Scan for the cell matching the given text and deliver its (X, Y) coordinate at center. 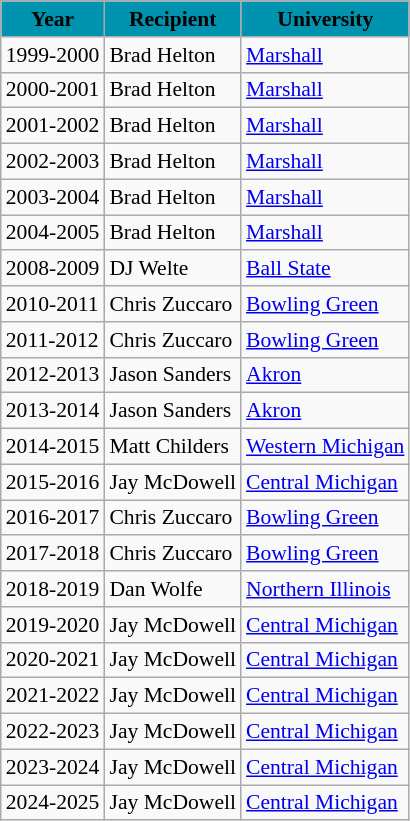
2011-2012 (53, 340)
2013-2014 (53, 411)
2021-2022 (53, 696)
2017-2018 (53, 554)
2022-2023 (53, 732)
2019-2020 (53, 625)
2020-2021 (53, 660)
University (325, 19)
2016-2017 (53, 518)
Year (53, 19)
2000-2001 (53, 90)
2003-2004 (53, 197)
2012-2013 (53, 375)
2024-2025 (53, 803)
2010-2011 (53, 304)
Ball State (325, 269)
2002-2003 (53, 162)
DJ Welte (172, 269)
Matt Childers (172, 447)
Recipient (172, 19)
2014-2015 (53, 447)
2001-2002 (53, 126)
2004-2005 (53, 233)
1999-2000 (53, 55)
2023-2024 (53, 767)
Northern Illinois (325, 589)
Dan Wolfe (172, 589)
2018-2019 (53, 589)
Western Michigan (325, 447)
2015-2016 (53, 482)
2008-2009 (53, 269)
